Pinpoint the cell where the given text exists, returning its [x, y] midpoint coordinate. 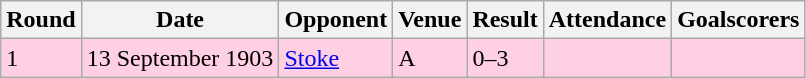
Round [41, 20]
Date [180, 20]
13 September 1903 [180, 58]
Opponent [336, 20]
Venue [430, 20]
Result [505, 20]
1 [41, 58]
0–3 [505, 58]
Stoke [336, 58]
A [430, 58]
Attendance [607, 20]
Goalscorers [738, 20]
